Search for the cell housing the specified text and yield its [X, Y] center coordinate. 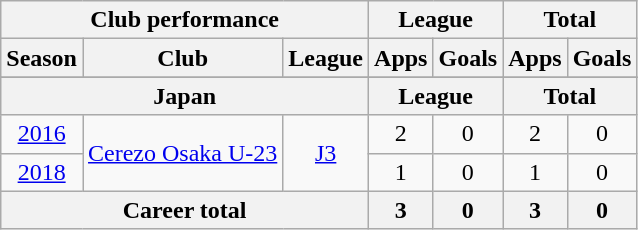
Cerezo Osaka U-23 [182, 153]
Career total [185, 210]
2018 [42, 172]
Club [182, 58]
Season [42, 58]
J3 [326, 153]
Club performance [185, 20]
Japan [185, 96]
2016 [42, 134]
